Find where the given text appears and provide that cell's center as (x, y) coordinate. 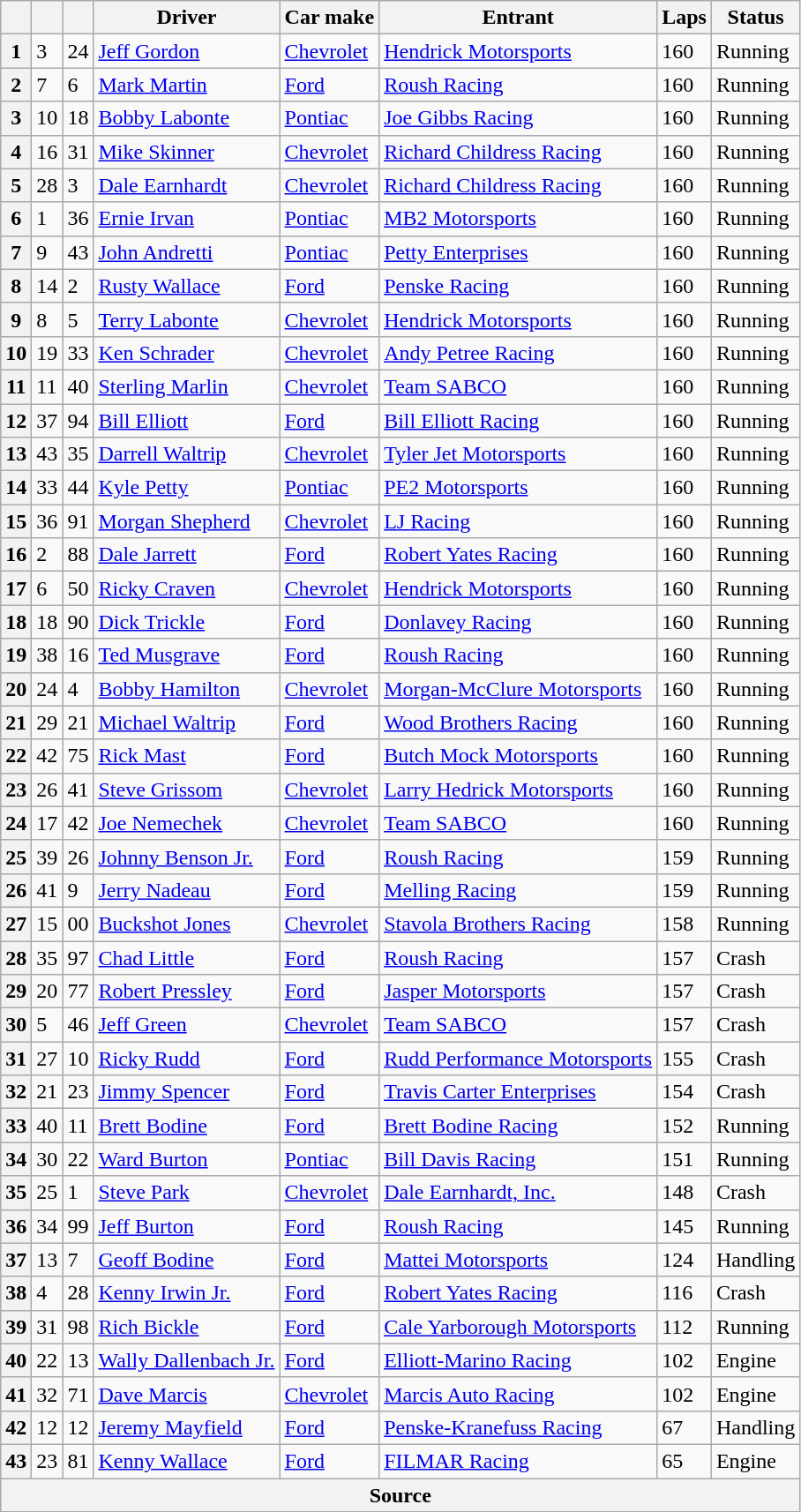
Jasper Motorsports (519, 992)
Jeff Green (187, 1025)
112 (685, 1327)
Bill Elliott (187, 421)
Sterling Marlin (187, 386)
Jeremy Mayfield (187, 1427)
Laps (685, 18)
Joe Nemechek (187, 823)
Larry Hedrick Motorsports (519, 790)
John Andretti (187, 252)
151 (685, 1159)
Dale Earnhardt (187, 185)
Entrant (519, 18)
91 (78, 521)
Bill Davis Racing (519, 1159)
Ted Musgrave (187, 655)
77 (78, 992)
Ward Burton (187, 1159)
Rick Mast (187, 756)
FILMAR Racing (519, 1461)
Donlavey Racing (519, 622)
Mike Skinner (187, 152)
Morgan-McClure Motorsports (519, 689)
Rich Bickle (187, 1327)
Mattei Motorsports (519, 1260)
Jerry Nadeau (187, 890)
Butch Mock Motorsports (519, 756)
Kenny Wallace (187, 1461)
154 (685, 1092)
Jeff Gordon (187, 51)
97 (78, 957)
Penske-Kranefuss Racing (519, 1427)
Chad Little (187, 957)
Brett Bodine (187, 1126)
67 (685, 1427)
94 (78, 421)
Andy Petree Racing (519, 353)
00 (78, 924)
Marcis Auto Racing (519, 1394)
88 (78, 555)
Dick Trickle (187, 622)
Kyle Petty (187, 488)
Ricky Rudd (187, 1059)
Travis Carter Enterprises (519, 1092)
81 (78, 1461)
Melling Racing (519, 890)
Morgan Shepherd (187, 521)
65 (685, 1461)
99 (78, 1226)
Dale Earnhardt, Inc. (519, 1193)
Car make (330, 18)
LJ Racing (519, 521)
Driver (187, 18)
145 (685, 1226)
Johnny Benson Jr. (187, 857)
Bobby Labonte (187, 118)
Steve Grissom (187, 790)
Wally Dallenbach Jr. (187, 1360)
Ricky Craven (187, 588)
PE2 Motorsports (519, 488)
Dale Jarrett (187, 555)
Ken Schrader (187, 353)
124 (685, 1260)
Jeff Burton (187, 1226)
Darrell Waltrip (187, 454)
Robert Pressley (187, 992)
148 (685, 1193)
158 (685, 924)
Petty Enterprises (519, 252)
Elliott-Marino Racing (519, 1360)
Terry Labonte (187, 319)
155 (685, 1059)
Status (755, 18)
Cale Yarborough Motorsports (519, 1327)
116 (685, 1293)
Kenny Irwin Jr. (187, 1293)
Wood Brothers Racing (519, 722)
Mark Martin (187, 85)
Steve Park (187, 1193)
44 (78, 488)
Penske Racing (519, 286)
75 (78, 756)
MB2 Motorsports (519, 219)
Bill Elliott Racing (519, 421)
Ernie Irvan (187, 219)
Geoff Bodine (187, 1260)
Jimmy Spencer (187, 1092)
71 (78, 1394)
Rusty Wallace (187, 286)
Rudd Performance Motorsports (519, 1059)
46 (78, 1025)
98 (78, 1327)
Brett Bodine Racing (519, 1126)
50 (78, 588)
Buckshot Jones (187, 924)
Dave Marcis (187, 1394)
90 (78, 622)
Michael Waltrip (187, 722)
Source (400, 1495)
Tyler Jet Motorsports (519, 454)
Stavola Brothers Racing (519, 924)
Bobby Hamilton (187, 689)
Joe Gibbs Racing (519, 118)
152 (685, 1126)
